Find where the given text appears and provide that cell's center as [X, Y] coordinate. 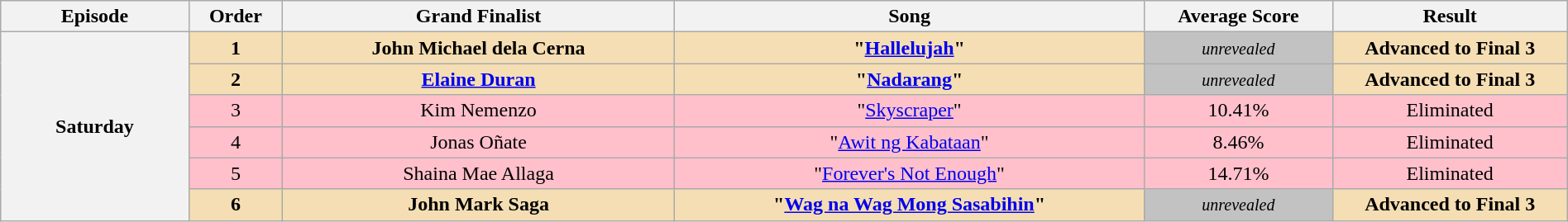
"Skyscraper" [909, 111]
"Forever's Not Enough" [909, 173]
"Hallelujah" [909, 48]
8.46% [1239, 142]
Shaina Mae Allaga [479, 173]
3 [236, 111]
Elaine Duran [479, 79]
Grand Finalist [479, 17]
14.71% [1239, 173]
Kim Nemenzo [479, 111]
2 [236, 79]
John Michael dela Cerna [479, 48]
Order [236, 17]
Episode [94, 17]
10.41% [1239, 111]
Song [909, 17]
Saturday [94, 126]
"Awit ng Kabataan" [909, 142]
Result [1450, 17]
5 [236, 173]
6 [236, 205]
4 [236, 142]
John Mark Saga [479, 205]
Average Score [1239, 17]
Jonas Oñate [479, 142]
"Nadarang" [909, 79]
1 [236, 48]
"Wag na Wag Mong Sasabihin" [909, 205]
